Locate the cell with the specified text and output its (x, y) center coordinate. 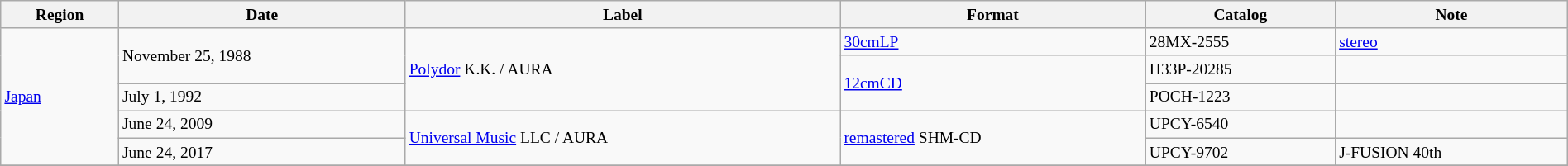
POCH-1223 (1241, 97)
remastered SHM-CD (992, 139)
Date (261, 15)
Label (623, 15)
28MX-2555 (1241, 41)
Polydor K.K. / AURA (623, 69)
Format (992, 15)
June 24, 2009 (261, 124)
Universal Music LLC / AURA (623, 139)
Catalog (1241, 15)
UPCY-6540 (1241, 124)
Region (60, 15)
stereo (1452, 41)
November 25, 1988 (261, 56)
J-FUSION 40th (1452, 152)
H33P-20285 (1241, 69)
30cmLP (992, 41)
July 1, 1992 (261, 97)
June 24, 2017 (261, 152)
Japan (60, 97)
12cmCD (992, 83)
UPCY-9702 (1241, 152)
Note (1452, 15)
